Output the (X, Y) coordinate of the center of the cell containing the given text.  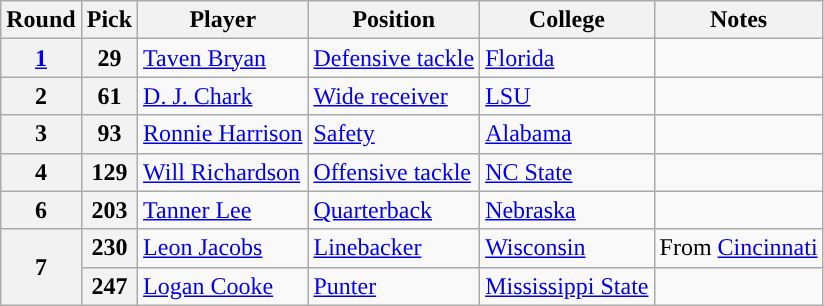
247 (109, 286)
Nebraska (567, 210)
Leon Jacobs (223, 248)
203 (109, 210)
Tanner Lee (223, 210)
Wisconsin (567, 248)
Player (223, 20)
Logan Cooke (223, 286)
Position (394, 20)
4 (41, 172)
Punter (394, 286)
1 (41, 58)
Defensive tackle (394, 58)
College (567, 20)
Florida (567, 58)
From Cincinnati (738, 248)
NC State (567, 172)
129 (109, 172)
Will Richardson (223, 172)
Round (41, 20)
Wide receiver (394, 96)
Ronnie Harrison (223, 134)
7 (41, 267)
2 (41, 96)
Notes (738, 20)
Safety (394, 134)
6 (41, 210)
Linebacker (394, 248)
Taven Bryan (223, 58)
Offensive tackle (394, 172)
Quarterback (394, 210)
Alabama (567, 134)
LSU (567, 96)
3 (41, 134)
93 (109, 134)
61 (109, 96)
29 (109, 58)
Pick (109, 20)
D. J. Chark (223, 96)
230 (109, 248)
Mississippi State (567, 286)
